Find where the given text appears and provide that cell's center as [X, Y] coordinate. 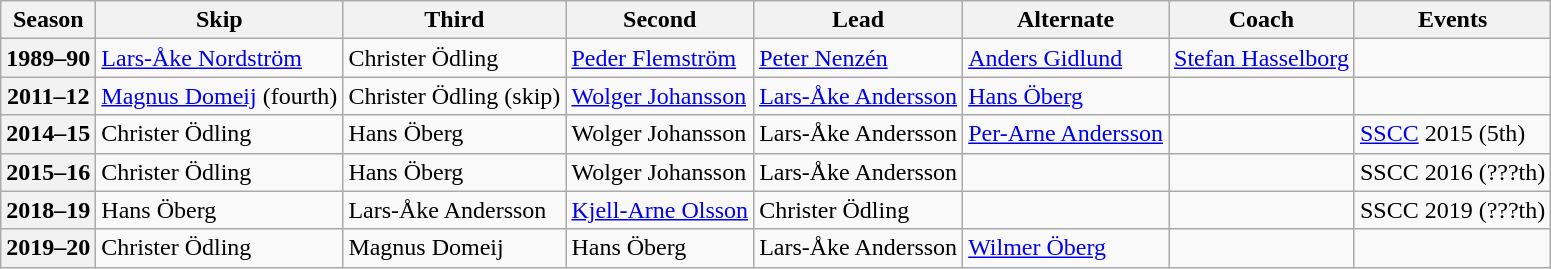
Anders Gidlund [1066, 58]
2015–16 [48, 172]
Wilmer Öberg [1066, 248]
2014–15 [48, 134]
SSCC 2016 (???th) [1452, 172]
Season [48, 20]
2011–12 [48, 96]
Christer Ödling (skip) [454, 96]
Events [1452, 20]
Lars-Åke Nordström [220, 58]
Per-Arne Andersson [1066, 134]
Peter Nenzén [858, 58]
Alternate [1066, 20]
SSCC 2015 (5th) [1452, 134]
2018–19 [48, 210]
Coach [1261, 20]
Magnus Domeij [454, 248]
Peder Flemström [660, 58]
Magnus Domeij (fourth) [220, 96]
Lead [858, 20]
SSCC 2019 (???th) [1452, 210]
2019–20 [48, 248]
Stefan Hasselborg [1261, 58]
Second [660, 20]
Kjell-Arne Olsson [660, 210]
Third [454, 20]
Skip [220, 20]
1989–90 [48, 58]
